Determine the (X, Y) coordinate at the center of the cell enclosing the given text.  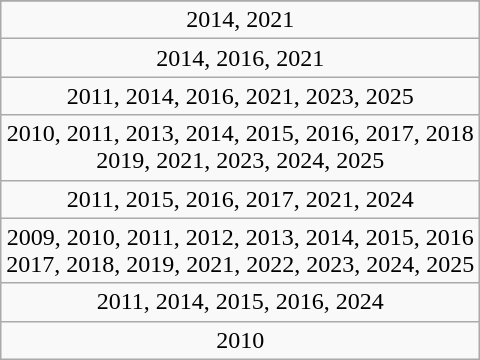
2009, 2010, 2011, 2012, 2013, 2014, 2015, 2016 2017, 2018, 2019, 2021, 2022, 2023, 2024, 2025 (240, 250)
2011, 2015, 2016, 2017, 2021, 2024 (240, 199)
2011, 2014, 2015, 2016, 2024 (240, 302)
2010 (240, 340)
2011, 2014, 2016, 2021, 2023, 2025 (240, 96)
2014, 2016, 2021 (240, 58)
2014, 2021 (240, 20)
2010, 2011, 2013, 2014, 2015, 2016, 2017, 2018 2019, 2021, 2023, 2024, 2025 (240, 148)
